Identify which cell holds the provided text, then report its [X, Y] central coordinate. 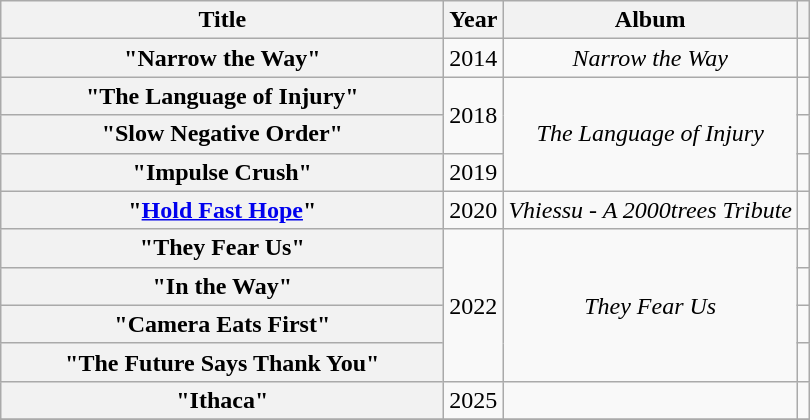
They Fear Us [650, 305]
"Slow Negative Order" [222, 134]
"Narrow the Way" [222, 58]
Title [222, 20]
"They Fear Us" [222, 248]
2018 [474, 115]
2020 [474, 210]
2022 [474, 305]
"Ithaca" [222, 400]
"The Future Says Thank You" [222, 362]
2019 [474, 172]
The Language of Injury [650, 134]
Narrow the Way [650, 58]
"Camera Eats First" [222, 324]
2025 [474, 400]
"Impulse Crush" [222, 172]
"The Language of Injury" [222, 96]
"Hold Fast Hope" [222, 210]
Year [474, 20]
Album [650, 20]
2014 [474, 58]
Vhiessu - A 2000trees Tribute [650, 210]
"In the Way" [222, 286]
